Provide the (X, Y) coordinate of the cell's center where the given text is located.  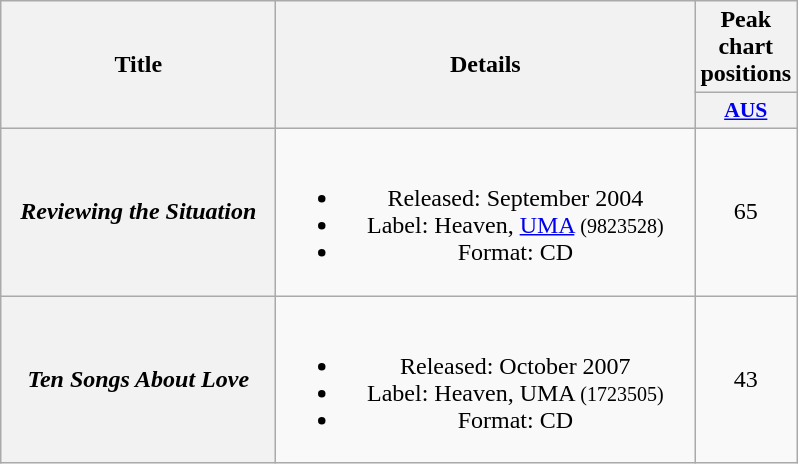
65 (746, 212)
43 (746, 380)
AUS (746, 111)
Title (138, 65)
Released: October 2007Label: Heaven, UMA (1723505)Format: CD (486, 380)
Details (486, 65)
Released: September 2004Label: Heaven, UMA (9823528)Format: CD (486, 212)
Ten Songs About Love (138, 380)
Peak chart positions (746, 47)
Reviewing the Situation (138, 212)
